Capture the cell that displays the provided text and extract its [X, Y] central coordinate. 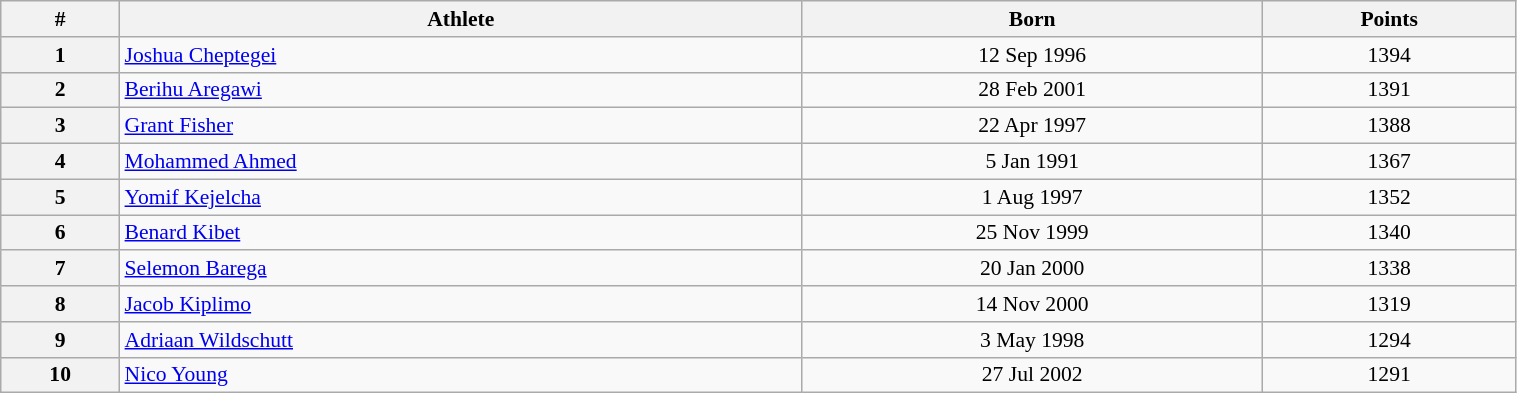
8 [60, 304]
27 Jul 2002 [1032, 375]
4 [60, 162]
1291 [1389, 375]
1340 [1389, 233]
1352 [1389, 197]
Yomif Kejelcha [462, 197]
22 Apr 1997 [1032, 126]
9 [60, 340]
Athlete [462, 19]
Nico Young [462, 375]
1319 [1389, 304]
3 May 1998 [1032, 340]
28 Feb 2001 [1032, 90]
Adriaan Wildschutt [462, 340]
Born [1032, 19]
12 Sep 1996 [1032, 55]
6 [60, 233]
1388 [1389, 126]
5 Jan 1991 [1032, 162]
Jacob Kiplimo [462, 304]
1338 [1389, 269]
7 [60, 269]
3 [60, 126]
Joshua Cheptegei [462, 55]
1 [60, 55]
Grant Fisher [462, 126]
25 Nov 1999 [1032, 233]
Selemon Barega [462, 269]
Berihu Aregawi [462, 90]
5 [60, 197]
1367 [1389, 162]
1391 [1389, 90]
10 [60, 375]
# [60, 19]
1394 [1389, 55]
Mohammed Ahmed [462, 162]
Points [1389, 19]
20 Jan 2000 [1032, 269]
1 Aug 1997 [1032, 197]
1294 [1389, 340]
2 [60, 90]
14 Nov 2000 [1032, 304]
Benard Kibet [462, 233]
